Identify which cell holds the provided text, then report its [x, y] central coordinate. 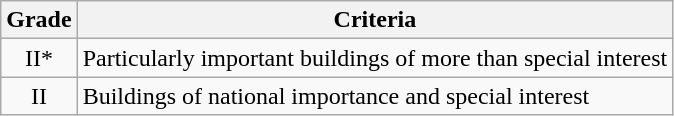
II* [39, 58]
Criteria [375, 20]
Buildings of national importance and special interest [375, 96]
Particularly important buildings of more than special interest [375, 58]
Grade [39, 20]
II [39, 96]
